For the text-containing cell, return its midpoint in [x, y] coordinate format. 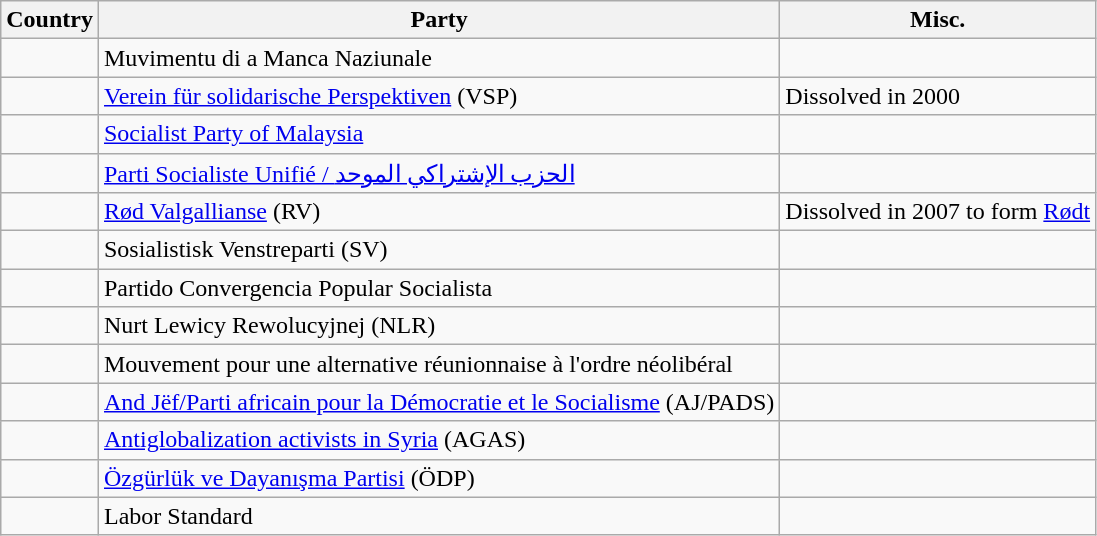
Country [50, 20]
Mouvement pour une alternative réunionnaise à l'ordre néolibéral [438, 364]
Dissolved in 2000 [938, 96]
Antiglobalization activists in Syria (AGAS) [438, 440]
Misc. [938, 20]
Dissolved in 2007 to form Rødt [938, 212]
Labor Standard [438, 516]
Rød Valgallianse (RV) [438, 212]
Muvimentu di a Manca Naziunale [438, 58]
Party [438, 20]
Nurt Lewicy Rewolucyjnej (NLR) [438, 326]
And Jëf/Parti africain pour la Démocratie et le Socialisme (AJ/PADS) [438, 402]
Partido Convergencia Popular Socialista [438, 288]
Parti Socialiste Unifié / الحزب الإشتراكي الموحد [438, 173]
Socialist Party of Malaysia [438, 134]
Verein für solidarische Perspektiven (VSP) [438, 96]
Sosialistisk Venstreparti (SV) [438, 250]
Özgürlük ve Dayanışma Partisi (ÖDP) [438, 478]
